Determine the (x, y) coordinate at the center of the cell enclosing the given text.  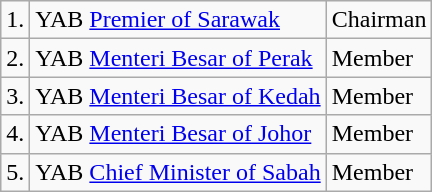
4. (16, 134)
YAB Menteri Besar of Johor (178, 134)
YAB Menteri Besar of Kedah (178, 96)
YAB Chief Minister of Sabah (178, 172)
2. (16, 58)
YAB Menteri Besar of Perak (178, 58)
Chairman (379, 20)
YAB Premier of Sarawak (178, 20)
3. (16, 96)
5. (16, 172)
1. (16, 20)
